Search for the cell housing the specified text and yield its [x, y] center coordinate. 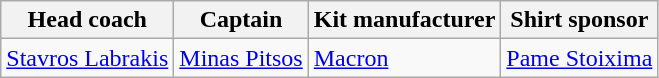
Shirt sponsor [580, 20]
Minas Pitsos [241, 58]
Macron [404, 58]
Head coach [88, 20]
Captain [241, 20]
Stavros Labrakis [88, 58]
Kit manufacturer [404, 20]
Pame Stoixima [580, 58]
